Determine the [x, y] coordinate at the center of the cell enclosing the given text.  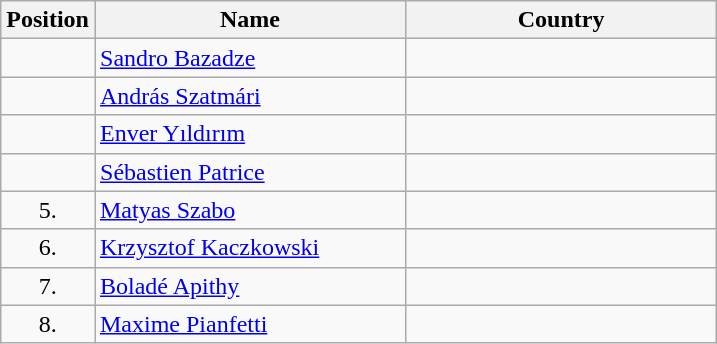
Maxime Pianfetti [250, 324]
Boladé Apithy [250, 286]
Sébastien Patrice [250, 172]
7. [48, 286]
8. [48, 324]
Matyas Szabo [250, 210]
5. [48, 210]
Sandro Bazadze [250, 58]
Enver Yıldırım [250, 134]
Krzysztof Kaczkowski [250, 248]
Position [48, 20]
6. [48, 248]
Name [250, 20]
András Szatmári [250, 96]
Country [562, 20]
